For the text-containing cell, return its midpoint in [x, y] coordinate format. 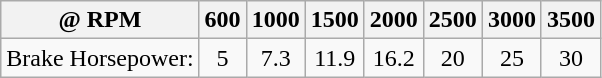
3500 [570, 20]
16.2 [394, 58]
Brake Horsepower: [100, 58]
1500 [334, 20]
11.9 [334, 58]
7.3 [276, 58]
2500 [452, 20]
20 [452, 58]
2000 [394, 20]
30 [570, 58]
3000 [512, 20]
600 [222, 20]
25 [512, 58]
@ RPM [100, 20]
5 [222, 58]
1000 [276, 20]
